Determine the (X, Y) coordinate at the center of the cell enclosing the given text.  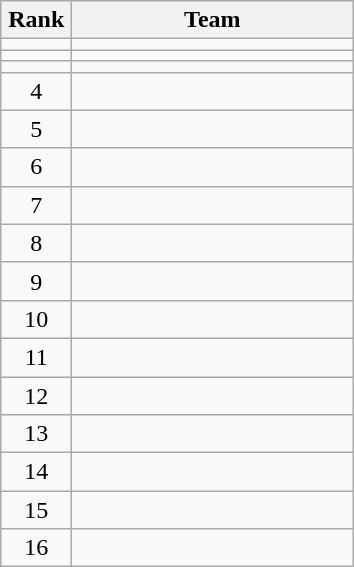
4 (36, 91)
16 (36, 548)
7 (36, 205)
13 (36, 434)
9 (36, 281)
Team (212, 20)
14 (36, 472)
12 (36, 395)
Rank (36, 20)
11 (36, 357)
5 (36, 129)
10 (36, 319)
8 (36, 243)
6 (36, 167)
15 (36, 510)
